Output the [X, Y] coordinate of the center of the cell containing the given text.  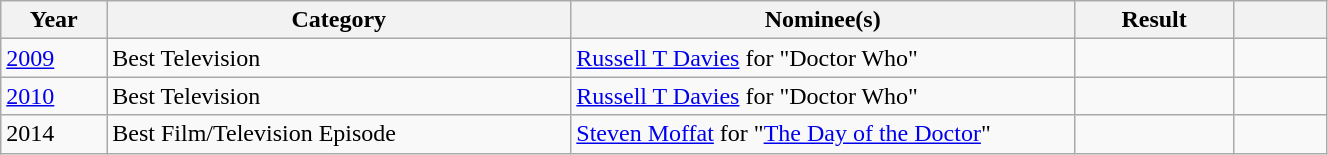
Best Film/Television Episode [339, 134]
Nominee(s) [823, 20]
2010 [54, 96]
2009 [54, 58]
Steven Moffat for "The Day of the Doctor" [823, 134]
Category [339, 20]
2014 [54, 134]
Year [54, 20]
Result [1154, 20]
